Provide the (x, y) coordinate of the cell's center where the given text is located.  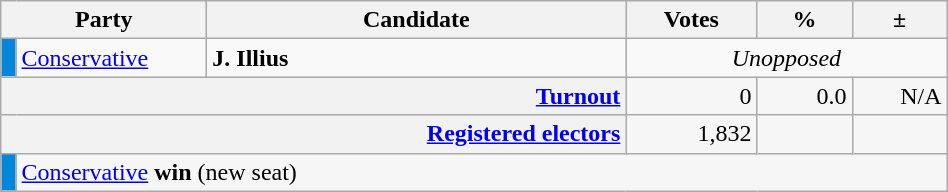
Registered electors (314, 134)
N/A (900, 96)
J. Illius (416, 58)
Party (104, 20)
± (900, 20)
1,832 (692, 134)
0.0 (804, 96)
Conservative win (new seat) (482, 172)
% (804, 20)
Candidate (416, 20)
0 (692, 96)
Turnout (314, 96)
Votes (692, 20)
Conservative (112, 58)
Unopposed (786, 58)
